From the cell containing the given text, extract its center point as (X, Y) coordinate. 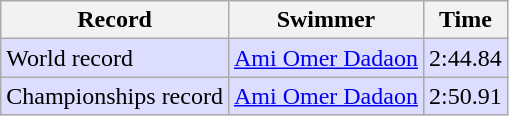
Swimmer (326, 20)
2:44.84 (465, 58)
Record (115, 20)
Time (465, 20)
2:50.91 (465, 96)
Championships record (115, 96)
World record (115, 58)
